Locate the cell with the specified text and output its (x, y) center coordinate. 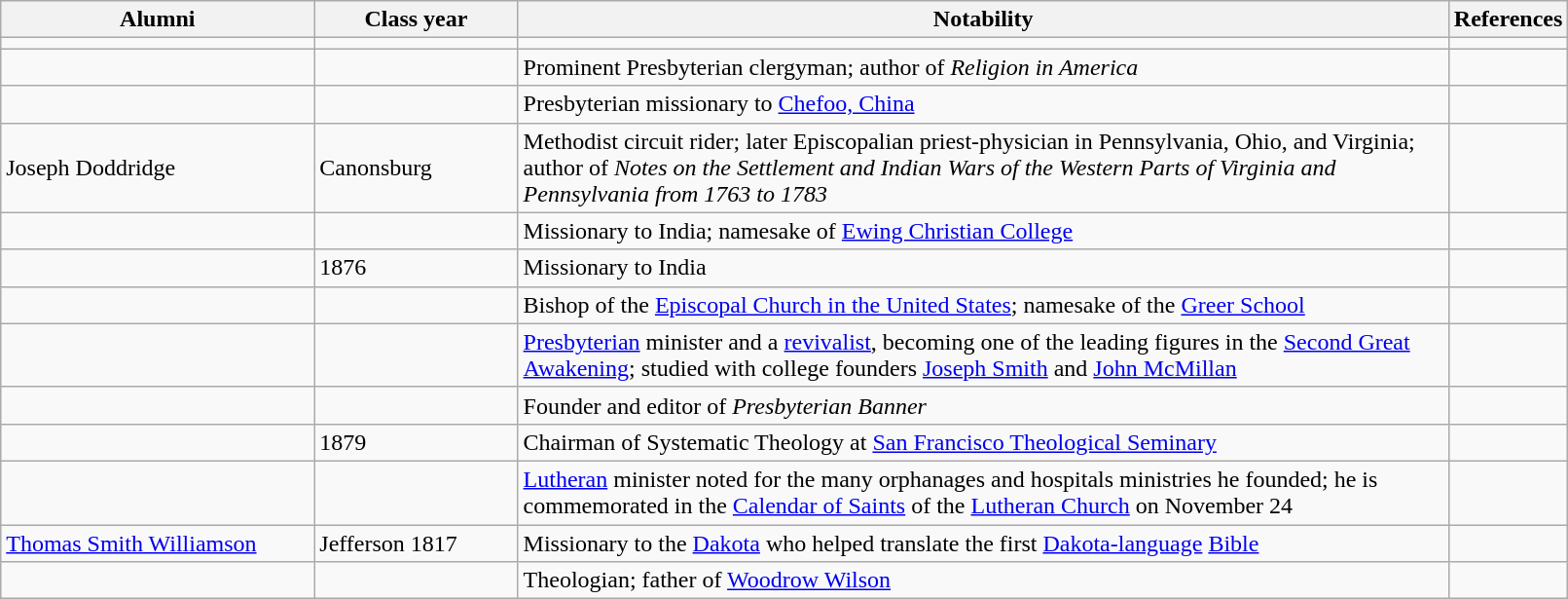
Alumni (158, 19)
Chairman of Systematic Theology at San Francisco Theological Seminary (983, 442)
Presbyterian missionary to Chefoo, China (983, 104)
Thomas Smith Williamson (158, 543)
Notability (983, 19)
Canonsburg (417, 168)
Missionary to India; namesake of Ewing Christian College (983, 231)
1879 (417, 442)
Class year (417, 19)
Missionary to India (983, 268)
Jefferson 1817 (417, 543)
1876 (417, 268)
Theologian; father of Woodrow Wilson (983, 580)
References (1509, 19)
Founder and editor of Presbyterian Banner (983, 405)
Bishop of the Episcopal Church in the United States; namesake of the Greer School (983, 305)
Missionary to the Dakota who helped translate the first Dakota-language Bible (983, 543)
Joseph Doddridge (158, 168)
Prominent Presbyterian clergyman; author of Religion in America (983, 67)
